Scan for the cell matching the given text and deliver its (X, Y) coordinate at center. 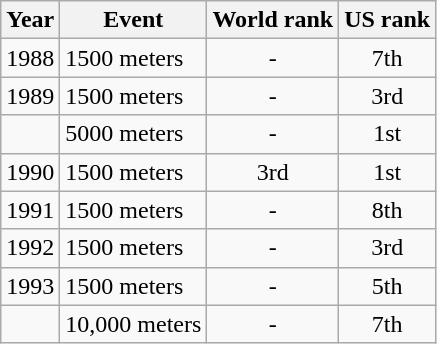
Event (134, 20)
1992 (30, 248)
1991 (30, 210)
5000 meters (134, 134)
1988 (30, 58)
Year (30, 20)
1990 (30, 172)
1989 (30, 96)
10,000 meters (134, 324)
5th (388, 286)
World rank (273, 20)
1993 (30, 286)
US rank (388, 20)
8th (388, 210)
